Return (X, Y) of the center of cell containing provided text 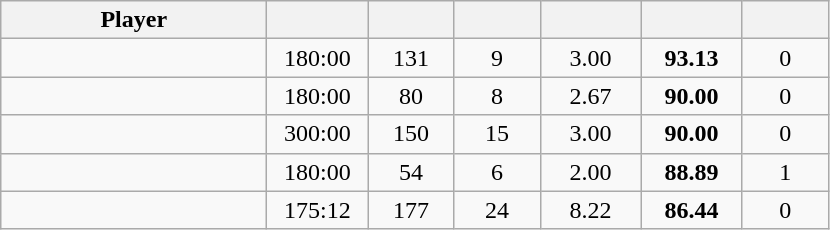
86.44 (692, 210)
88.89 (692, 172)
15 (497, 134)
1 (785, 172)
177 (411, 210)
6 (497, 172)
8 (497, 96)
300:00 (318, 134)
131 (411, 58)
9 (497, 58)
24 (497, 210)
175:12 (318, 210)
2.67 (590, 96)
54 (411, 172)
93.13 (692, 58)
80 (411, 96)
2.00 (590, 172)
Player (134, 20)
150 (411, 134)
8.22 (590, 210)
